Detect which cell encompasses the target text, then output its (X, Y) center coordinate. 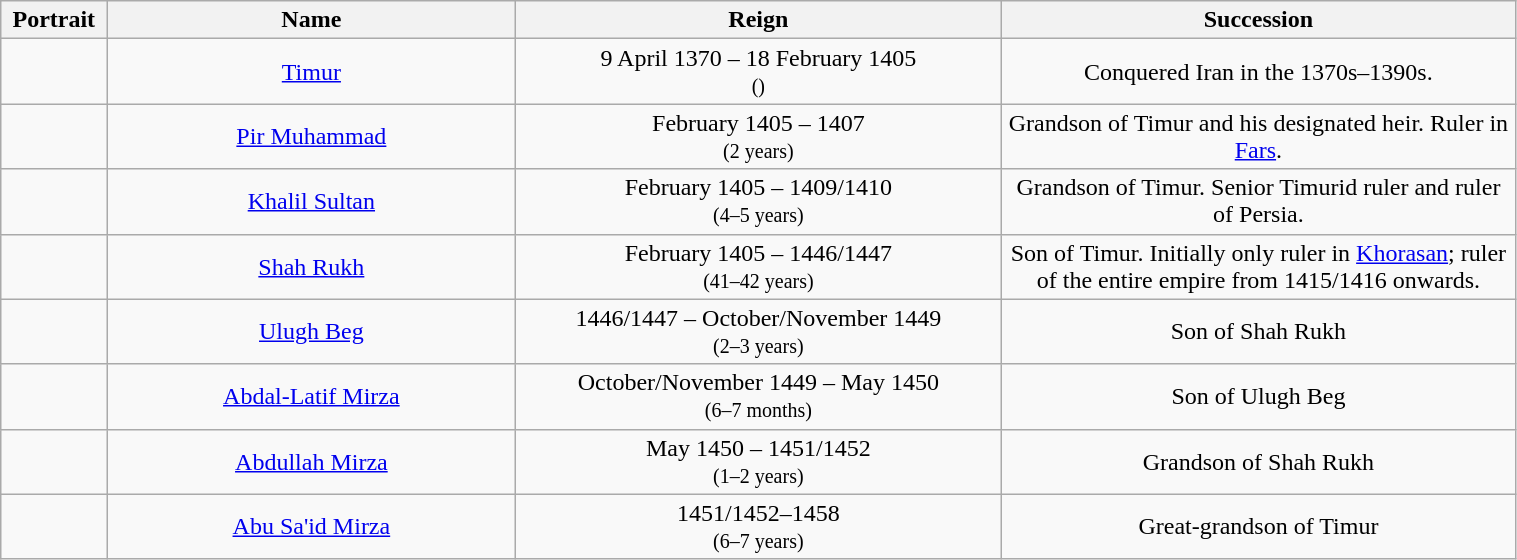
October/November 1449 – May 1450(6–7 months) (758, 396)
February 1405 – 1446/1447(41–42 years) (758, 266)
Son of Ulugh Beg (1258, 396)
Succession (1258, 20)
Grandson of Timur. Senior Timurid ruler and ruler of Persia. (1258, 202)
Portrait (54, 20)
Abdal-Latif Mirza (312, 396)
1446/1447 – October/November 1449(2–3 years) (758, 332)
Timur (312, 72)
Reign (758, 20)
Grandson of Shah Rukh (1258, 462)
Pir Muhammad (312, 136)
9 April 1370 – 18 February 1405() (758, 72)
Son of Timur. Initially only ruler in Khorasan; ruler of the entire empire from 1415/1416 onwards. (1258, 266)
February 1405 – 1409/1410(4–5 years) (758, 202)
Great-grandson of Timur (1258, 526)
May 1450 – 1451/1452(1–2 years) (758, 462)
Shah Rukh (312, 266)
Abu Sa'id Mirza (312, 526)
Abdullah Mirza (312, 462)
Grandson of Timur and his designated heir. Ruler in Fars. (1258, 136)
February 1405 – 1407(2 years) (758, 136)
Conquered Iran in the 1370s–1390s. (1258, 72)
Ulugh Beg (312, 332)
Khalil Sultan (312, 202)
Son of Shah Rukh (1258, 332)
1451/1452–1458(6–7 years) (758, 526)
Name (312, 20)
